Detect which cell encompasses the target text, then output its (X, Y) center coordinate. 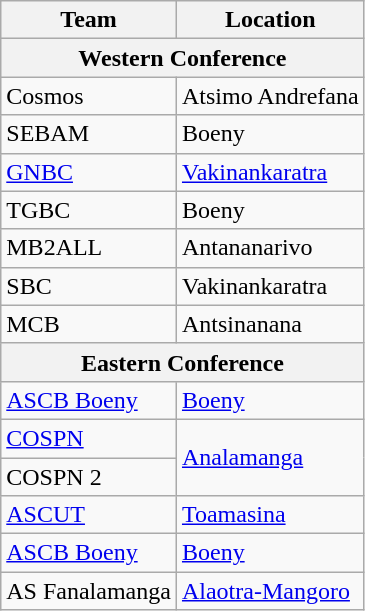
COSPN 2 (89, 477)
SBC (89, 286)
MCB (89, 324)
Antsinanana (270, 324)
Analamanga (270, 457)
Atsimo Andrefana (270, 96)
Antananarivo (270, 248)
MB2ALL (89, 248)
GNBC (89, 172)
ASCUT (89, 515)
Cosmos (89, 96)
Eastern Conference (182, 362)
COSPN (89, 438)
Western Conference (182, 58)
Alaotra-Mangoro (270, 591)
AS Fanalamanga (89, 591)
TGBC (89, 210)
SEBAM (89, 134)
Location (270, 20)
Toamasina (270, 515)
Team (89, 20)
